Output the (x, y) coordinate of the center of the cell containing the given text.  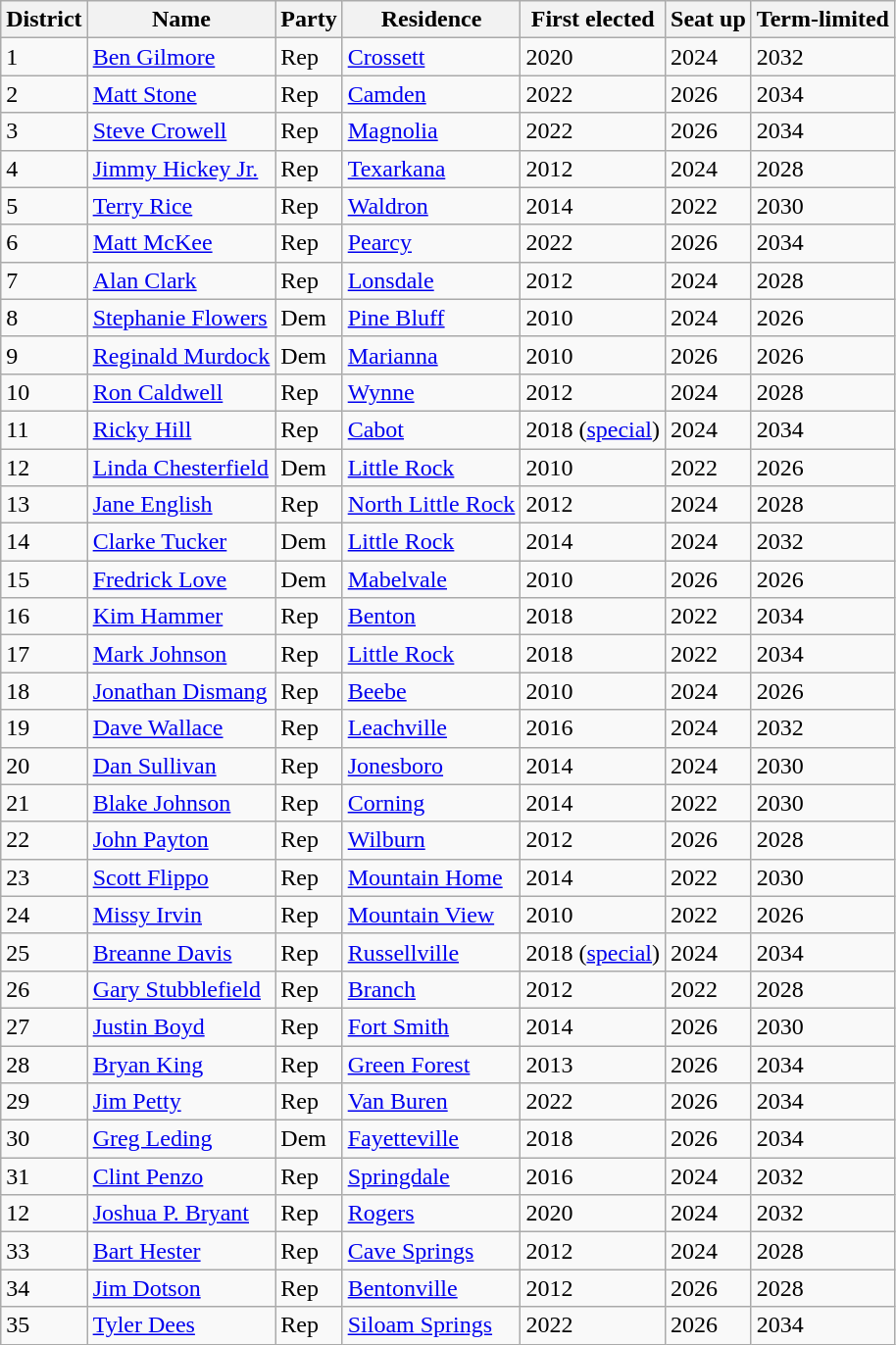
Texarkana (431, 169)
Pine Bluff (431, 318)
Wilburn (431, 840)
Joshua P. Bryant (181, 1214)
2013 (593, 1064)
9 (44, 355)
22 (44, 840)
3 (44, 131)
Stephanie Flowers (181, 318)
10 (44, 392)
Missy Irvin (181, 915)
Benton (431, 617)
7 (44, 280)
1 (44, 57)
Steve Crowell (181, 131)
Gary Stubblefield (181, 989)
Justin Boyd (181, 1026)
Kim Hammer (181, 617)
4 (44, 169)
Camden (431, 94)
Branch (431, 989)
Wynne (431, 392)
23 (44, 877)
Terry Rice (181, 206)
Bentonville (431, 1288)
Scott Flippo (181, 877)
Beebe (431, 691)
Corning (431, 803)
Ricky Hill (181, 429)
Jonesboro (431, 766)
North Little Rock (431, 505)
11 (44, 429)
31 (44, 1176)
5 (44, 206)
21 (44, 803)
Russellville (431, 952)
18 (44, 691)
John Payton (181, 840)
29 (44, 1102)
15 (44, 579)
Name (181, 20)
Dan Sullivan (181, 766)
Pearcy (431, 243)
Mabelvale (431, 579)
14 (44, 542)
Blake Johnson (181, 803)
Leachville (431, 728)
Seat up (709, 20)
Jim Petty (181, 1102)
Cabot (431, 429)
16 (44, 617)
Matt McKee (181, 243)
Mountain Home (431, 877)
2 (44, 94)
Mountain View (431, 915)
33 (44, 1251)
Van Buren (431, 1102)
Ron Caldwell (181, 392)
Fayetteville (431, 1139)
Magnolia (431, 131)
Jimmy Hickey Jr. (181, 169)
Mark Johnson (181, 654)
17 (44, 654)
19 (44, 728)
Fort Smith (431, 1026)
20 (44, 766)
Siloam Springs (431, 1325)
Linda Chesterfield (181, 468)
24 (44, 915)
Jane English (181, 505)
Waldron (431, 206)
Reginald Murdock (181, 355)
25 (44, 952)
27 (44, 1026)
Lonsdale (431, 280)
6 (44, 243)
Clarke Tucker (181, 542)
26 (44, 989)
Clint Penzo (181, 1176)
Crossett (431, 57)
28 (44, 1064)
30 (44, 1139)
Rogers (431, 1214)
Tyler Dees (181, 1325)
Cave Springs (431, 1251)
Greg Leding (181, 1139)
35 (44, 1325)
Jim Dotson (181, 1288)
Marianna (431, 355)
Springdale (431, 1176)
Bryan King (181, 1064)
8 (44, 318)
Matt Stone (181, 94)
Alan Clark (181, 280)
Ben Gilmore (181, 57)
Jonathan Dismang (181, 691)
Fredrick Love (181, 579)
34 (44, 1288)
Residence (431, 20)
Bart Hester (181, 1251)
First elected (593, 20)
Term-limited (822, 20)
District (44, 20)
Party (309, 20)
Dave Wallace (181, 728)
Green Forest (431, 1064)
Breanne Davis (181, 952)
13 (44, 505)
